Determine the (x, y) coordinate at the center of the cell enclosing the given text.  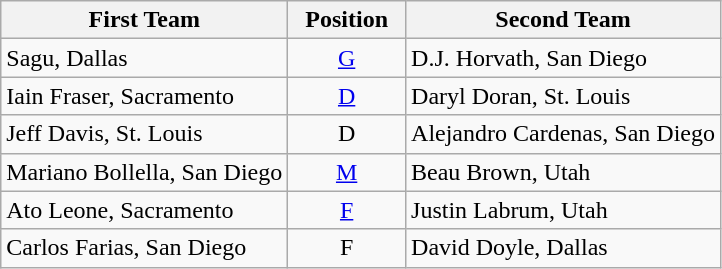
Position (347, 20)
First Team (144, 20)
Daryl Doran, St. Louis (564, 96)
Mariano Bollella, San Diego (144, 172)
M (347, 172)
G (347, 58)
D.J. Horvath, San Diego (564, 58)
Alejandro Cardenas, San Diego (564, 134)
Jeff Davis, St. Louis (144, 134)
Beau Brown, Utah (564, 172)
Carlos Farias, San Diego (144, 248)
Second Team (564, 20)
David Doyle, Dallas (564, 248)
Iain Fraser, Sacramento (144, 96)
Ato Leone, Sacramento (144, 210)
Sagu, Dallas (144, 58)
Justin Labrum, Utah (564, 210)
